For the text-containing cell, return its midpoint in (x, y) coordinate format. 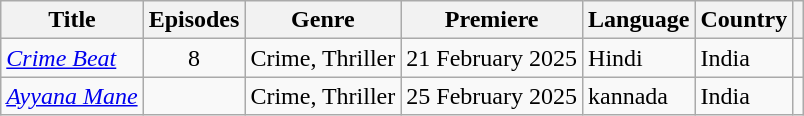
21 February 2025 (492, 58)
Title (72, 20)
Hindi (639, 58)
8 (194, 58)
Genre (323, 20)
25 February 2025 (492, 96)
Crime Beat (72, 58)
Episodes (194, 20)
kannada (639, 96)
Premiere (492, 20)
Language (639, 20)
Ayyana Mane (72, 96)
Country (744, 20)
